Capture the cell that displays the provided text and extract its [x, y] central coordinate. 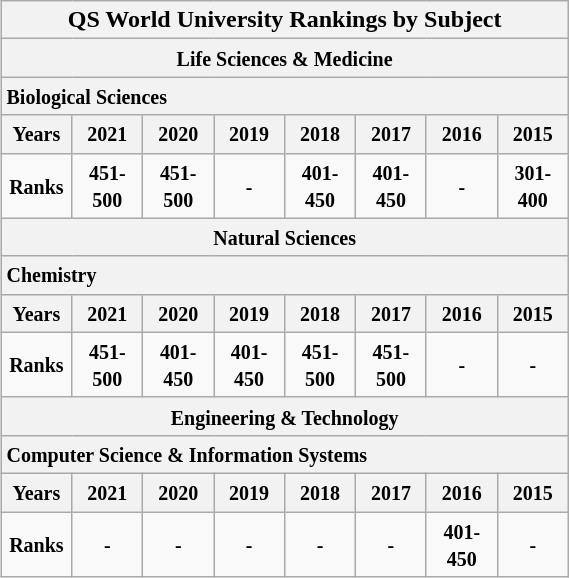
Computer Science & Information Systems [284, 454]
Life Sciences & Medicine [284, 58]
Natural Sciences [284, 237]
Chemistry [284, 275]
Biological Sciences [284, 96]
QS World University Rankings by Subject [284, 20]
301-400 [532, 186]
Engineering & Technology [284, 416]
